Return the [x, y] coordinate for the center point of the cell that contains the specified text.  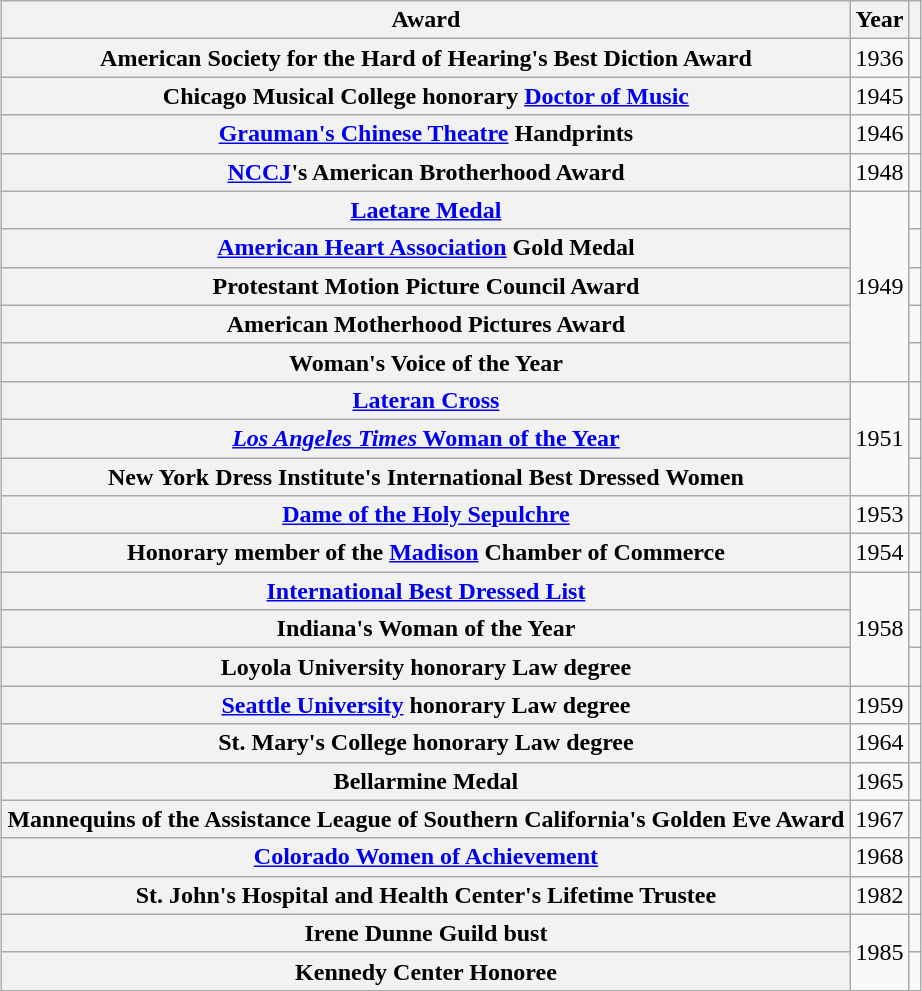
Award [426, 20]
1982 [880, 895]
Los Angeles Times Woman of the Year [426, 438]
Woman's Voice of the Year [426, 362]
1968 [880, 857]
1985 [880, 952]
Honorary member of the Madison Chamber of Commerce [426, 553]
1959 [880, 705]
1967 [880, 819]
St. John's Hospital and Health Center's Lifetime Trustee [426, 895]
1949 [880, 286]
1951 [880, 438]
Indiana's Woman of the Year [426, 629]
Laetare Medal [426, 210]
NCCJ's American Brotherhood Award [426, 172]
1936 [880, 58]
1953 [880, 515]
Bellarmine Medal [426, 781]
Grauman's Chinese Theatre Handprints [426, 134]
1964 [880, 743]
St. Mary's College honorary Law degree [426, 743]
1948 [880, 172]
Kennedy Center Honoree [426, 971]
American Heart Association Gold Medal [426, 248]
1945 [880, 96]
International Best Dressed List [426, 591]
Mannequins of the Assistance League of Southern California's Golden Eve Award [426, 819]
Seattle University honorary Law degree [426, 705]
Chicago Musical College honorary Doctor of Music [426, 96]
Year [880, 20]
1958 [880, 629]
Dame of the Holy Sepulchre [426, 515]
American Motherhood Pictures Award [426, 324]
1946 [880, 134]
Colorado Women of Achievement [426, 857]
New York Dress Institute's International Best Dressed Women [426, 477]
Irene Dunne Guild bust [426, 933]
Loyola University honorary Law degree [426, 667]
Lateran Cross [426, 400]
1954 [880, 553]
American Society for the Hard of Hearing's Best Diction Award [426, 58]
1965 [880, 781]
Protestant Motion Picture Council Award [426, 286]
